Extract the (X, Y) coordinate from the center of the cell holding the provided text.  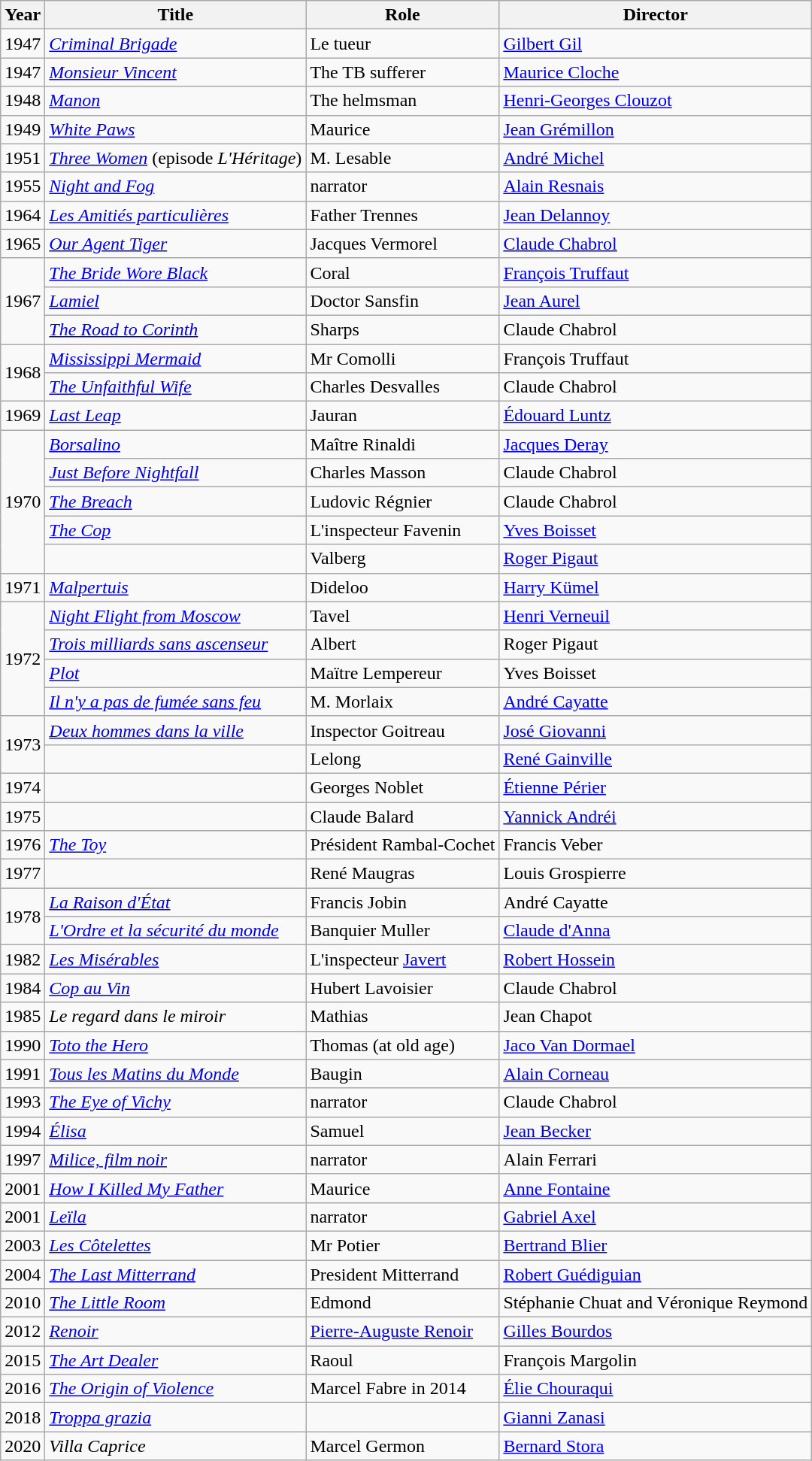
The Last Mitterrand (176, 1275)
Alain Corneau (656, 1074)
Father Trennes (403, 215)
Les Côtelettes (176, 1245)
2003 (23, 1245)
1969 (23, 416)
Role (403, 15)
Les Amitiés particulières (176, 215)
Deux hommes dans la ville (176, 730)
Borsalino (176, 444)
L'inspecteur Favenin (403, 530)
The Unfaithful Wife (176, 387)
Year (23, 15)
Three Women (episode L'Héritage) (176, 158)
1948 (23, 101)
Night Flight from Moscow (176, 616)
Charles Desvalles (403, 387)
Claude Balard (403, 816)
Jauran (403, 416)
Just Before Nightfall (176, 473)
1949 (23, 129)
The Bride Wore Black (176, 272)
Title (176, 15)
1972 (23, 659)
Mississippi Mermaid (176, 359)
Lelong (403, 759)
Milice, film noir (176, 1159)
Président Rambal-Cochet (403, 845)
Il n'y a pas de fumée sans feu (176, 702)
Director (656, 15)
White Paws (176, 129)
1978 (23, 917)
1990 (23, 1045)
The helmsman (403, 101)
1997 (23, 1159)
Jean Chapot (656, 1017)
Le tueur (403, 44)
2016 (23, 1389)
Lamiel (176, 301)
Doctor Sansfin (403, 301)
The Road to Corinth (176, 329)
1975 (23, 816)
1970 (23, 502)
1993 (23, 1102)
Manon (176, 101)
Jean Delannoy (656, 215)
Valberg (403, 559)
Élie Chouraqui (656, 1389)
Georges Noblet (403, 787)
Toto the Hero (176, 1045)
1974 (23, 787)
Hubert Lavoisier (403, 988)
Inspector Goitreau (403, 730)
Claude d'Anna (656, 931)
Mathias (403, 1017)
Louis Grospierre (656, 874)
Banquier Muller (403, 931)
Albert (403, 644)
Dideloo (403, 587)
Charles Masson (403, 473)
Les Misérables (176, 959)
Jean Grémillon (656, 129)
Night and Fog (176, 186)
1951 (23, 158)
Henri Verneuil (656, 616)
1967 (23, 301)
1973 (23, 744)
Gabriel Axel (656, 1217)
Anne Fontaine (656, 1188)
Yannick Andréi (656, 816)
Troppa grazia (176, 1417)
Ludovic Régnier (403, 502)
2010 (23, 1303)
Étienne Périer (656, 787)
Coral (403, 272)
1965 (23, 244)
2018 (23, 1417)
Tous les Matins du Monde (176, 1074)
Jacques Vermorel (403, 244)
How I Killed My Father (176, 1188)
Villa Caprice (176, 1446)
Leïla (176, 1217)
Robert Hossein (656, 959)
President Mitterrand (403, 1275)
The Cop (176, 530)
The Little Room (176, 1303)
M. Morlaix (403, 702)
Cop au Vin (176, 988)
Gilles Bourdos (656, 1332)
Samuel (403, 1131)
Maître Rinaldi (403, 444)
L'inspecteur Javert (403, 959)
René Gainville (656, 759)
1976 (23, 845)
Criminal Brigade (176, 44)
Maurice Cloche (656, 72)
Robert Guédiguian (656, 1275)
2020 (23, 1446)
Our Agent Tiger (176, 244)
Henri-Georges Clouzot (656, 101)
Le regard dans le miroir (176, 1017)
The Breach (176, 502)
The Eye of Vichy (176, 1102)
Jean Aurel (656, 301)
Élisa (176, 1131)
Pierre-Auguste Renoir (403, 1332)
M. Lesable (403, 158)
1985 (23, 1017)
1984 (23, 988)
José Giovanni (656, 730)
Édouard Luntz (656, 416)
The Toy (176, 845)
Edmond (403, 1303)
1982 (23, 959)
The TB sufferer (403, 72)
Plot (176, 673)
Bertrand Blier (656, 1245)
Maïtre Lempereur (403, 673)
Gianni Zanasi (656, 1417)
Francis Jobin (403, 902)
2012 (23, 1332)
Tavel (403, 616)
Mr Potier (403, 1245)
1977 (23, 874)
The Art Dealer (176, 1360)
Renoir (176, 1332)
1955 (23, 186)
1968 (23, 373)
L'Ordre et la sécurité du monde (176, 931)
Jean Becker (656, 1131)
Malpertuis (176, 587)
1994 (23, 1131)
François Margolin (656, 1360)
Francis Veber (656, 845)
Monsieur Vincent (176, 72)
2004 (23, 1275)
René Maugras (403, 874)
Mr Comolli (403, 359)
Stéphanie Chuat and Véronique Reymond (656, 1303)
Sharps (403, 329)
Bernard Stora (656, 1446)
Raoul (403, 1360)
The Origin of Violence (176, 1389)
Thomas (at old age) (403, 1045)
1964 (23, 215)
Marcel Germon (403, 1446)
Harry Kümel (656, 587)
Alain Resnais (656, 186)
2015 (23, 1360)
Last Leap (176, 416)
Jaco Van Dormael (656, 1045)
1991 (23, 1074)
1971 (23, 587)
Alain Ferrari (656, 1159)
Marcel Fabre in 2014 (403, 1389)
Jacques Deray (656, 444)
Trois milliards sans ascenseur (176, 644)
Gilbert Gil (656, 44)
André Michel (656, 158)
La Raison d'État (176, 902)
Baugin (403, 1074)
